Output the (X, Y) coordinate of the center of the cell containing the given text.  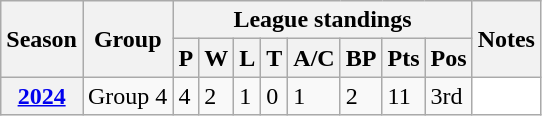
11 (404, 96)
T (274, 58)
Season (42, 39)
Pos (448, 58)
Group (127, 39)
Notes (506, 39)
League standings (322, 20)
2024 (42, 96)
P (186, 58)
L (248, 58)
3rd (448, 96)
0 (274, 96)
4 (186, 96)
A/C (314, 58)
Group 4 (127, 96)
Pts (404, 58)
W (216, 58)
BP (361, 58)
